Return the (x, y) coordinate for the center point of the cell that contains the specified text.  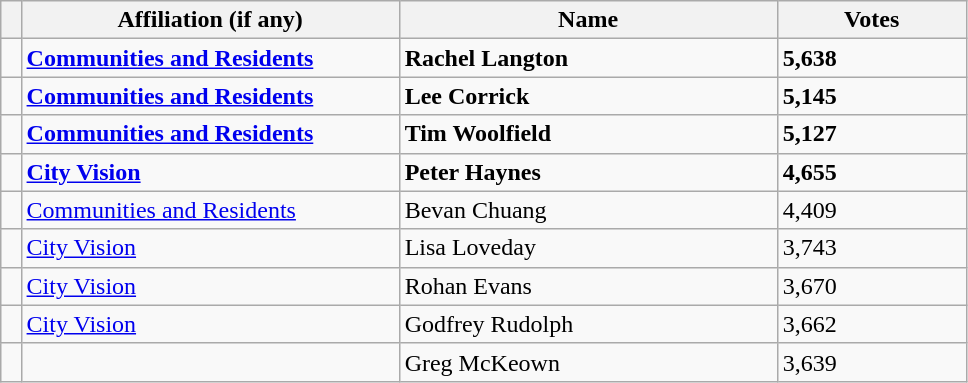
Rohan Evans (588, 286)
3,639 (872, 362)
3,743 (872, 248)
Name (588, 20)
Affiliation (if any) (210, 20)
5,145 (872, 96)
5,127 (872, 134)
Rachel Langton (588, 58)
Peter Haynes (588, 172)
Greg McKeown (588, 362)
4,655 (872, 172)
Lisa Loveday (588, 248)
4,409 (872, 210)
Tim Woolfield (588, 134)
Bevan Chuang (588, 210)
Lee Corrick (588, 96)
Godfrey Rudolph (588, 324)
3,662 (872, 324)
3,670 (872, 286)
5,638 (872, 58)
Votes (872, 20)
